Find where the given text appears and provide that cell's center as [x, y] coordinate. 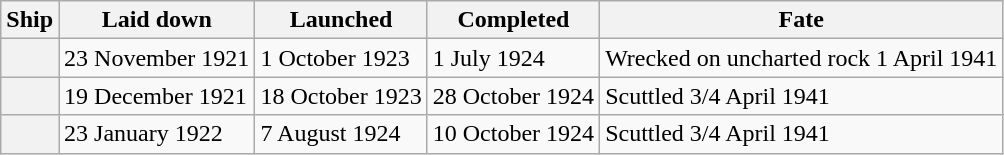
10 October 1924 [513, 134]
Fate [802, 20]
23 November 1921 [157, 58]
Completed [513, 20]
1 July 1924 [513, 58]
18 October 1923 [341, 96]
Laid down [157, 20]
1 October 1923 [341, 58]
Ship [30, 20]
Wrecked on uncharted rock 1 April 1941 [802, 58]
23 January 1922 [157, 134]
7 August 1924 [341, 134]
19 December 1921 [157, 96]
28 October 1924 [513, 96]
Launched [341, 20]
